For the text-containing cell, return its midpoint in (x, y) coordinate format. 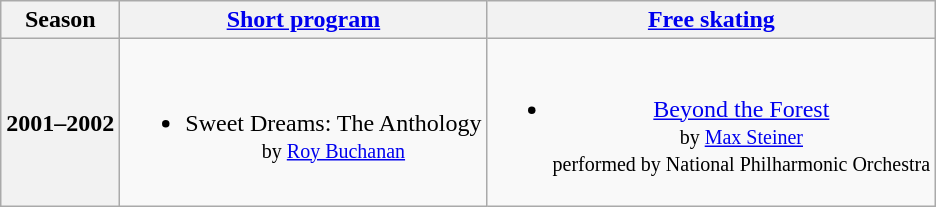
2001–2002 (60, 122)
Sweet Dreams: The Anthology by Roy Buchanan (304, 122)
Short program (304, 20)
Free skating (712, 20)
Season (60, 20)
Beyond the Forest by Max Steiner performed by National Philharmonic Orchestra (712, 122)
